For the text-containing cell, return its midpoint in (X, Y) coordinate format. 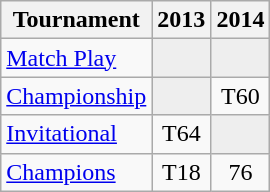
Tournament (76, 20)
T18 (182, 172)
Match Play (76, 58)
76 (240, 172)
2013 (182, 20)
T60 (240, 96)
Championship (76, 96)
Invitational (76, 134)
T64 (182, 134)
2014 (240, 20)
Champions (76, 172)
